Scan for the cell matching the given text and deliver its (X, Y) coordinate at center. 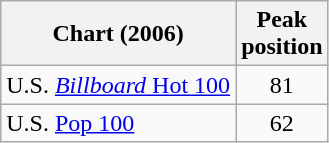
Peakposition (282, 34)
81 (282, 85)
62 (282, 123)
U.S. Billboard Hot 100 (118, 85)
Chart (2006) (118, 34)
U.S. Pop 100 (118, 123)
